Provide the [X, Y] coordinate of the cell's center where the given text is located.  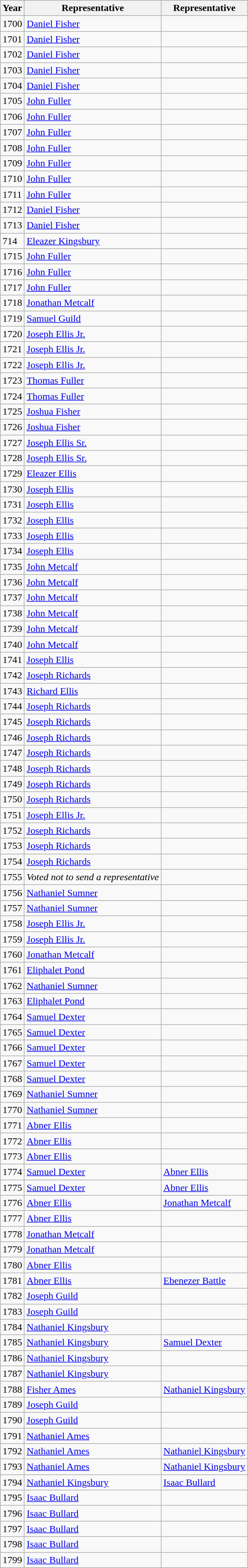
1794 [12, 1482]
1799 [12, 1560]
1722 [12, 365]
1757 [12, 908]
1732 [12, 520]
1735 [12, 567]
1766 [12, 1048]
714 [12, 241]
1782 [12, 1296]
1792 [12, 1451]
1771 [12, 1125]
1759 [12, 939]
1719 [12, 318]
1772 [12, 1141]
1708 [12, 148]
Voted not to send a representative [93, 877]
1711 [12, 194]
1712 [12, 210]
1733 [12, 536]
1797 [12, 1529]
1706 [12, 117]
1744 [12, 707]
1702 [12, 55]
1703 [12, 70]
1767 [12, 1063]
1775 [12, 1188]
1729 [12, 474]
1715 [12, 256]
1796 [12, 1513]
1713 [12, 225]
1721 [12, 349]
1787 [12, 1374]
1723 [12, 380]
1777 [12, 1219]
1736 [12, 582]
1768 [12, 1079]
1720 [12, 334]
1724 [12, 396]
1793 [12, 1467]
1780 [12, 1265]
1783 [12, 1312]
1704 [12, 86]
1728 [12, 458]
1725 [12, 411]
1742 [12, 675]
1740 [12, 644]
1776 [12, 1203]
1760 [12, 955]
Year [12, 8]
Samuel Guild [93, 318]
1778 [12, 1234]
1753 [12, 846]
1756 [12, 892]
1746 [12, 738]
1701 [12, 39]
1784 [12, 1327]
1763 [12, 1001]
1765 [12, 1032]
1741 [12, 660]
1709 [12, 163]
1734 [12, 551]
1705 [12, 101]
1786 [12, 1358]
1737 [12, 598]
1781 [12, 1281]
1747 [12, 753]
1790 [12, 1420]
1749 [12, 784]
1769 [12, 1094]
1750 [12, 799]
1751 [12, 815]
1717 [12, 287]
1791 [12, 1435]
Eleazer Ellis [93, 474]
1748 [12, 769]
1755 [12, 877]
1716 [12, 272]
1774 [12, 1172]
1785 [12, 1343]
1758 [12, 923]
1752 [12, 830]
1743 [12, 691]
Ebenezer Battle [204, 1281]
1710 [12, 179]
1779 [12, 1250]
1730 [12, 489]
1738 [12, 613]
1707 [12, 132]
1770 [12, 1110]
1727 [12, 442]
1745 [12, 722]
1762 [12, 986]
1795 [12, 1498]
1718 [12, 303]
Fisher Ames [93, 1389]
1764 [12, 1017]
1739 [12, 629]
1761 [12, 970]
1788 [12, 1389]
1726 [12, 427]
1700 [12, 24]
1754 [12, 861]
1773 [12, 1156]
1731 [12, 505]
Richard Ellis [93, 691]
1789 [12, 1405]
Eleazer Kingsbury [93, 241]
1798 [12, 1544]
